Provide the [X, Y] coordinate of the cell's center where the given text is located.  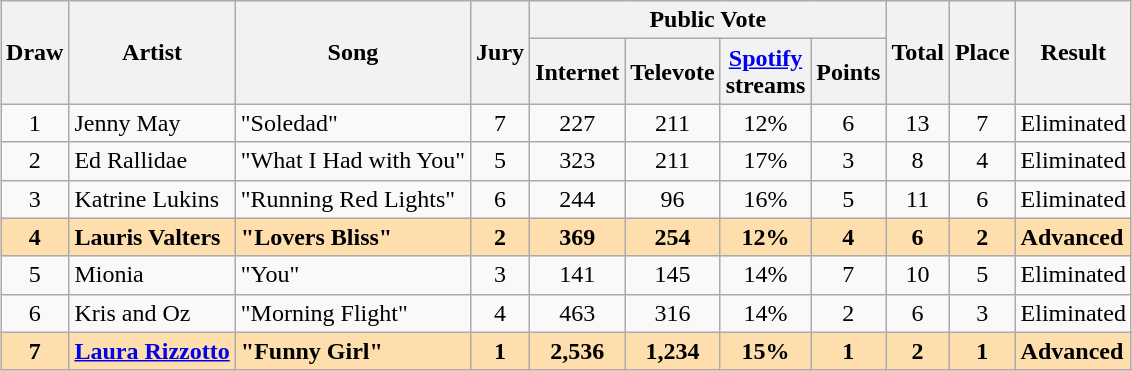
Televote [672, 72]
Points [848, 72]
227 [578, 123]
Result [1073, 52]
17% [766, 161]
Public Vote [708, 20]
145 [672, 275]
Draw [35, 52]
463 [578, 313]
"Running Red Lights" [352, 199]
Laura Rizzotto [152, 351]
244 [578, 199]
Jenny May [152, 123]
Kris and Oz [152, 313]
Katrine Lukins [152, 199]
"Lovers Bliss" [352, 237]
Song [352, 52]
"Soledad" [352, 123]
Mionia [152, 275]
"You" [352, 275]
96 [672, 199]
Artist [152, 52]
"Funny Girl" [352, 351]
"Morning Flight" [352, 313]
"What I Had with You" [352, 161]
Internet [578, 72]
2,536 [578, 351]
Ed Rallidae [152, 161]
316 [672, 313]
Lauris Valters [152, 237]
254 [672, 237]
Jury [500, 52]
16% [766, 199]
8 [918, 161]
13 [918, 123]
Spotifystreams [766, 72]
Place [982, 52]
369 [578, 237]
323 [578, 161]
Total [918, 52]
141 [578, 275]
10 [918, 275]
15% [766, 351]
11 [918, 199]
1,234 [672, 351]
